Detect which cell encompasses the target text, then output its [X, Y] center coordinate. 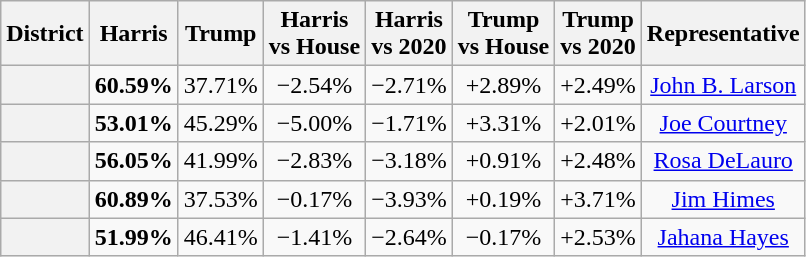
−3.93% [410, 199]
−3.18% [410, 161]
Representative [723, 34]
−2.64% [410, 237]
37.53% [220, 199]
45.29% [220, 123]
Jahana Hayes [723, 237]
+2.49% [598, 85]
−2.54% [314, 85]
John B. Larson [723, 85]
Trump [220, 34]
Joe Courtney [723, 123]
+2.48% [598, 161]
+2.53% [598, 237]
+3.71% [598, 199]
Harrisvs House [314, 34]
+2.01% [598, 123]
Jim Himes [723, 199]
−2.83% [314, 161]
−2.71% [410, 85]
Rosa DeLauro [723, 161]
51.99% [134, 237]
56.05% [134, 161]
+0.19% [503, 199]
53.01% [134, 123]
+0.91% [503, 161]
37.71% [220, 85]
−1.41% [314, 237]
−1.71% [410, 123]
−5.00% [314, 123]
41.99% [220, 161]
60.59% [134, 85]
+3.31% [503, 123]
Harrisvs 2020 [410, 34]
Trumpvs House [503, 34]
46.41% [220, 237]
Harris [134, 34]
District [45, 34]
+2.89% [503, 85]
Trumpvs 2020 [598, 34]
60.89% [134, 199]
